Find where the given text appears and provide that cell's center as (X, Y) coordinate. 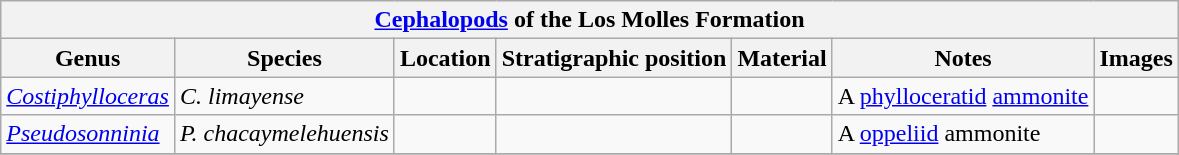
C. limayense (284, 96)
Notes (963, 58)
Genus (88, 58)
P. chacaymelehuensis (284, 134)
Stratigraphic position (614, 58)
Location (445, 58)
Pseudosonninia (88, 134)
Material (782, 58)
A oppeliid ammonite (963, 134)
Species (284, 58)
Costiphylloceras (88, 96)
Images (1136, 58)
A phylloceratid ammonite (963, 96)
Cephalopods of the Los Molles Formation (590, 20)
